Scan for the cell matching the given text and deliver its [X, Y] coordinate at center. 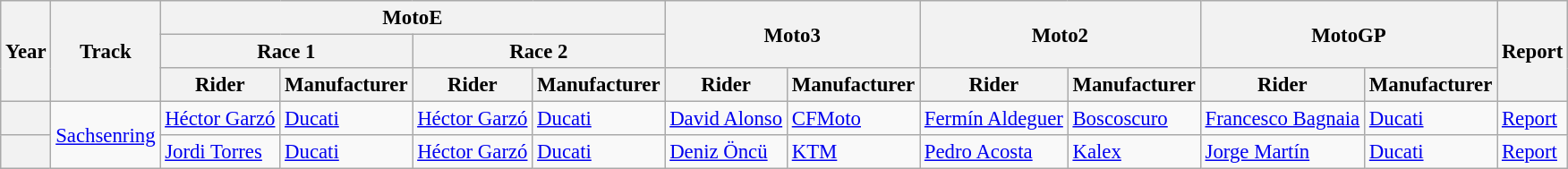
Kalex [1134, 152]
Moto2 [1061, 34]
Fermín Aldeguer [994, 119]
KTM [853, 152]
CFMoto [853, 119]
Year [26, 52]
Race 1 [286, 52]
Francesco Bagnaia [1282, 119]
Jorge Martín [1282, 152]
Deniz Öncü [727, 152]
David Alonso [727, 119]
Sachsenring [106, 136]
Boscoscuro [1134, 119]
Track [106, 52]
Moto3 [793, 34]
Jordi Torres [220, 152]
Pedro Acosta [994, 152]
Race 2 [539, 52]
MotoE [413, 18]
MotoGP [1348, 34]
